Output the (X, Y) coordinate of the center of the cell containing the given text.  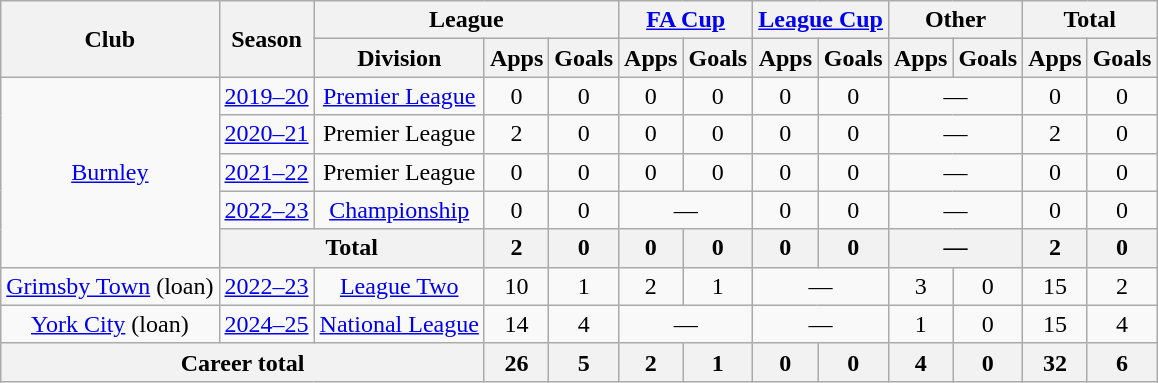
26 (516, 362)
Division (399, 58)
10 (516, 286)
Other (955, 20)
2021–22 (266, 172)
Burnley (110, 172)
3 (920, 286)
League Cup (821, 20)
Grimsby Town (loan) (110, 286)
League Two (399, 286)
FA Cup (686, 20)
League (466, 20)
32 (1055, 362)
2024–25 (266, 324)
Season (266, 39)
14 (516, 324)
2020–21 (266, 134)
2019–20 (266, 96)
5 (584, 362)
Club (110, 39)
York City (loan) (110, 324)
Career total (243, 362)
National League (399, 324)
6 (1122, 362)
Championship (399, 210)
